From the cell containing the given text, extract its center point as [x, y] coordinate. 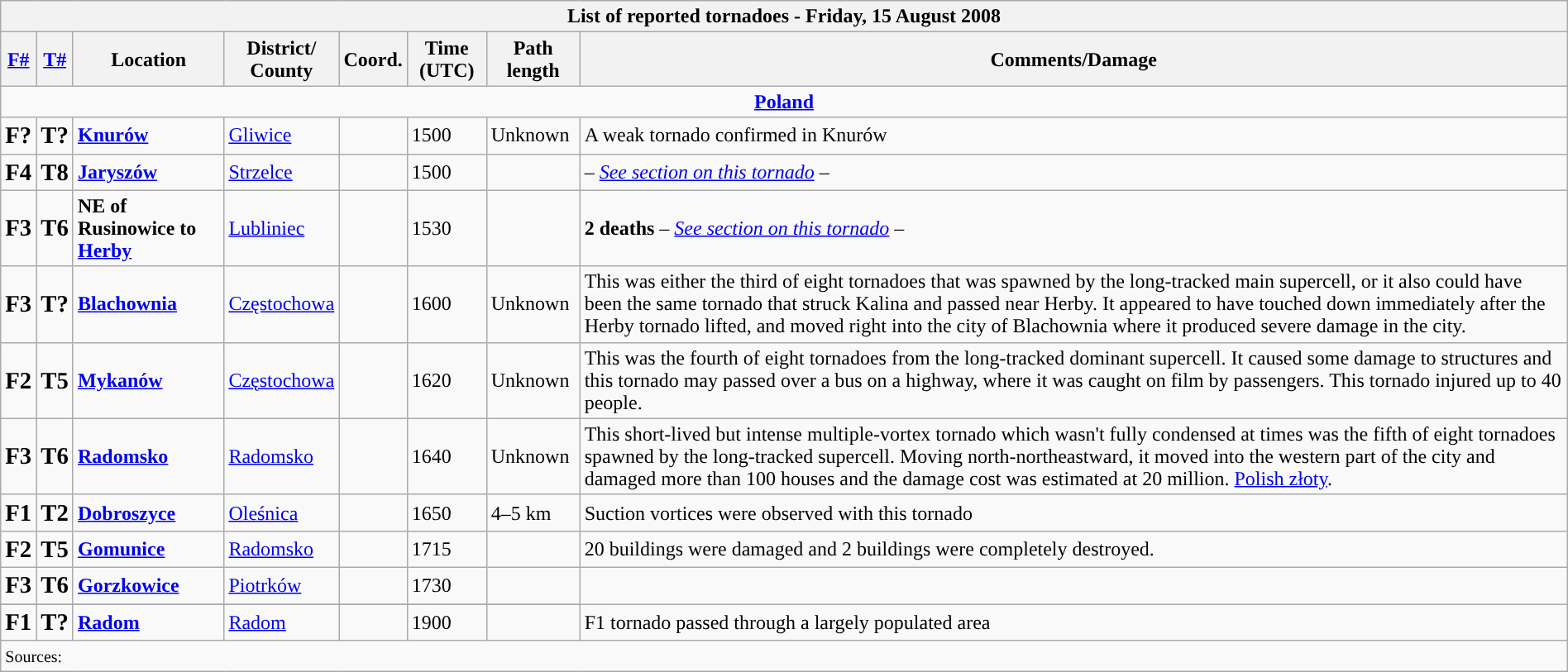
Knurów [148, 136]
4–5 km [533, 512]
F# [18, 60]
F4 [18, 172]
Lubliniec [281, 228]
Comments/Damage [1073, 60]
Gorzkowice [148, 585]
1640 [447, 456]
District/County [281, 60]
Sources: [784, 656]
Piotrków [281, 585]
Path length [533, 60]
T# [55, 60]
Strzelce [281, 172]
Blachownia [148, 304]
T8 [55, 172]
– See section on this tornado – [1073, 172]
Dobroszyce [148, 512]
Gliwice [281, 136]
Gomunice [148, 549]
A weak tornado confirmed in Knurów [1073, 136]
Jaryszów [148, 172]
Oleśnica [281, 512]
1620 [447, 380]
Mykanów [148, 380]
1715 [447, 549]
Location [148, 60]
1650 [447, 512]
Time (UTC) [447, 60]
1900 [447, 622]
Suction vortices were observed with this tornado [1073, 512]
1600 [447, 304]
List of reported tornadoes - Friday, 15 August 2008 [784, 17]
F? [18, 136]
2 deaths – See section on this tornado – [1073, 228]
1730 [447, 585]
F1 tornado passed through a largely populated area [1073, 622]
NE of Rusinowice to Herby [148, 228]
Poland [784, 102]
1530 [447, 228]
Coord. [373, 60]
20 buildings were damaged and 2 buildings were completely destroyed. [1073, 549]
T2 [55, 512]
